Identify which cell holds the provided text, then report its [X, Y] central coordinate. 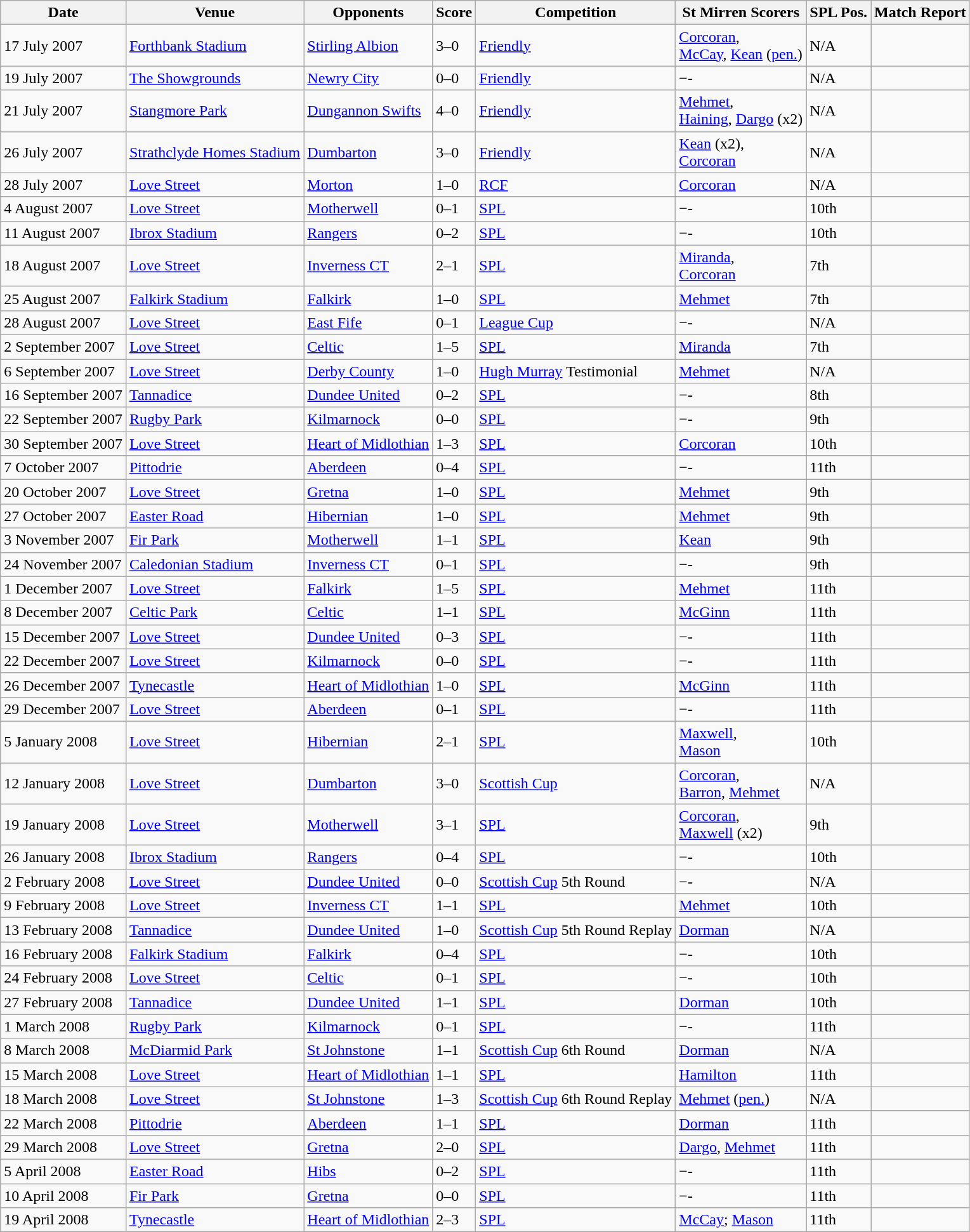
SPL Pos. [839, 13]
Scottish Cup [576, 783]
28 July 2007 [63, 185]
Miranda,Corcoran [741, 265]
Mehmet (pen.) [741, 1099]
Mehmet,Haining, Dargo (x2) [741, 110]
McCay; Mason [741, 1220]
8 December 2007 [63, 613]
10 April 2008 [63, 1195]
22 March 2008 [63, 1123]
Dungannon Swifts [368, 110]
Scottish Cup 6th Round Replay [576, 1099]
21 July 2007 [63, 110]
Corcoran,Maxwell (x2) [741, 825]
Hibs [368, 1171]
Maxwell,Mason [741, 741]
Stirling Albion [368, 46]
League Cup [576, 322]
Hugh Murray Testimonial [576, 371]
2 September 2007 [63, 347]
East Fife [368, 322]
26 January 2008 [63, 858]
McDiarmid Park [214, 1050]
Morton [368, 185]
Derby County [368, 371]
5 January 2008 [63, 741]
Match Report [921, 13]
1 March 2008 [63, 1026]
16 February 2008 [63, 954]
24 February 2008 [63, 978]
16 September 2007 [63, 395]
Opponents [368, 13]
27 October 2007 [63, 516]
Date [63, 13]
2–0 [454, 1147]
2–3 [454, 1220]
26 July 2007 [63, 152]
0–3 [454, 637]
The Showgrounds [214, 78]
27 February 2008 [63, 1002]
19 January 2008 [63, 825]
3 November 2007 [63, 540]
Kean [741, 540]
Kean (x2),Corcoran [741, 152]
Strathclyde Homes Stadium [214, 152]
17 July 2007 [63, 46]
Forthbank Stadium [214, 46]
18 August 2007 [63, 265]
19 April 2008 [63, 1220]
Competition [576, 13]
Scottish Cup 6th Round [576, 1050]
8th [839, 395]
19 July 2007 [63, 78]
4 August 2007 [63, 209]
25 August 2007 [63, 298]
Miranda [741, 347]
1 December 2007 [63, 588]
Corcoran,Barron, Mehmet [741, 783]
RCF [576, 185]
Dargo, Mehmet [741, 1147]
3–1 [454, 825]
6 September 2007 [63, 371]
12 January 2008 [63, 783]
Scottish Cup 5th Round Replay [576, 930]
5 April 2008 [63, 1171]
Venue [214, 13]
Scottish Cup 5th Round [576, 882]
Caledonian Stadium [214, 564]
Corcoran,McCay, Kean (pen.) [741, 46]
24 November 2007 [63, 564]
15 December 2007 [63, 637]
Celtic Park [214, 613]
26 December 2007 [63, 685]
2 February 2008 [63, 882]
13 February 2008 [63, 930]
28 August 2007 [63, 322]
8 March 2008 [63, 1050]
30 September 2007 [63, 444]
Score [454, 13]
15 March 2008 [63, 1075]
29 December 2007 [63, 709]
Newry City [368, 78]
11 August 2007 [63, 233]
29 March 2008 [63, 1147]
7 October 2007 [63, 468]
4–0 [454, 110]
9 February 2008 [63, 906]
20 October 2007 [63, 492]
18 March 2008 [63, 1099]
22 September 2007 [63, 420]
Stangmore Park [214, 110]
Hamilton [741, 1075]
22 December 2007 [63, 661]
St Mirren Scorers [741, 13]
